Locate the cell with the specified text and output its (x, y) center coordinate. 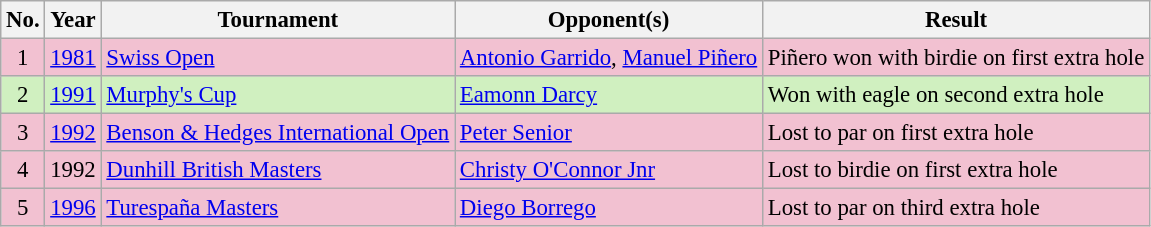
Antonio Garrido, Manuel Piñero (609, 58)
2 (23, 95)
Result (956, 20)
Dunhill British Masters (278, 170)
Lost to par on third extra hole (956, 208)
Opponent(s) (609, 20)
Tournament (278, 20)
Lost to par on first extra hole (956, 133)
Diego Borrego (609, 208)
Swiss Open (278, 58)
Turespaña Masters (278, 208)
Lost to birdie on first extra hole (956, 170)
No. (23, 20)
3 (23, 133)
Benson & Hedges International Open (278, 133)
Peter Senior (609, 133)
1981 (73, 58)
4 (23, 170)
1 (23, 58)
Year (73, 20)
Won with eagle on second extra hole (956, 95)
5 (23, 208)
Eamonn Darcy (609, 95)
Christy O'Connor Jnr (609, 170)
Piñero won with birdie on first extra hole (956, 58)
1991 (73, 95)
1996 (73, 208)
Murphy's Cup (278, 95)
